Find where the given text appears and provide that cell's center as [X, Y] coordinate. 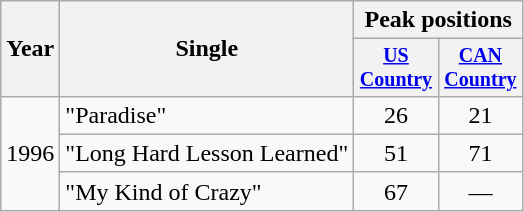
US Country [396, 68]
1996 [30, 153]
67 [396, 191]
"My Kind of Crazy" [207, 191]
71 [480, 153]
21 [480, 115]
"Paradise" [207, 115]
— [480, 191]
26 [396, 115]
"Long Hard Lesson Learned" [207, 153]
CAN Country [480, 68]
Single [207, 49]
Year [30, 49]
Peak positions [438, 20]
51 [396, 153]
